Return the [X, Y] coordinate for the center point of the cell that contains the specified text.  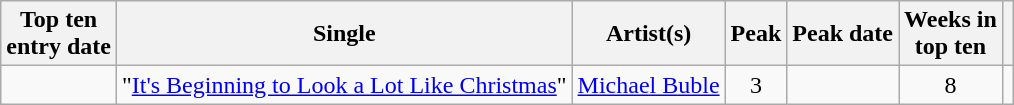
Artist(s) [648, 34]
Top tenentry date [59, 34]
"It's Beginning to Look a Lot Like Christmas" [344, 85]
Weeks intop ten [951, 34]
8 [951, 85]
Michael Buble [648, 85]
Single [344, 34]
Peak [756, 34]
Peak date [843, 34]
3 [756, 85]
